Provide the (X, Y) coordinate of the cell's center where the given text is located.  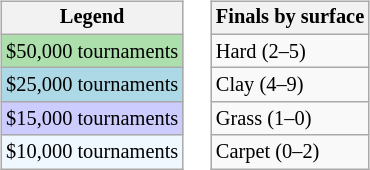
Clay (4–9) (290, 85)
Grass (1–0) (290, 119)
Hard (2–5) (290, 51)
Finals by surface (290, 18)
$10,000 tournaments (92, 152)
Legend (92, 18)
$50,000 tournaments (92, 51)
Carpet (0–2) (290, 152)
$15,000 tournaments (92, 119)
$25,000 tournaments (92, 85)
